Locate the cell with the specified text and output its [X, Y] center coordinate. 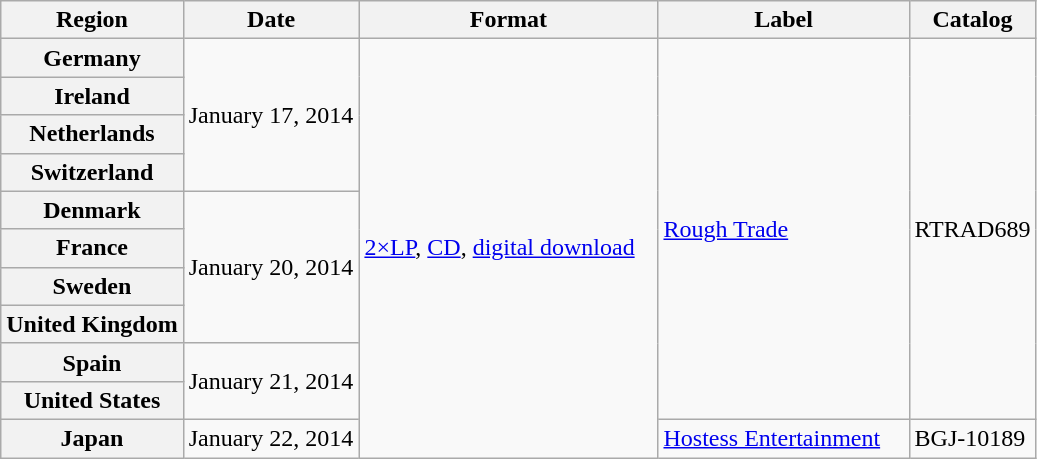
Sweden [92, 286]
Hostess Entertainment [784, 438]
Label [784, 20]
BGJ-10189 [972, 438]
Catalog [972, 20]
Netherlands [92, 134]
Rough Trade [784, 230]
United Kingdom [92, 324]
France [92, 248]
January 21, 2014 [271, 381]
January 17, 2014 [271, 115]
Denmark [92, 210]
Japan [92, 438]
RTRAD689 [972, 230]
Ireland [92, 96]
Spain [92, 362]
2×LP, CD, digital download [508, 248]
January 22, 2014 [271, 438]
Region [92, 20]
Format [508, 20]
Germany [92, 58]
Switzerland [92, 172]
January 20, 2014 [271, 267]
United States [92, 400]
Date [271, 20]
